Output the (x, y) coordinate of the center of the cell containing the given text.  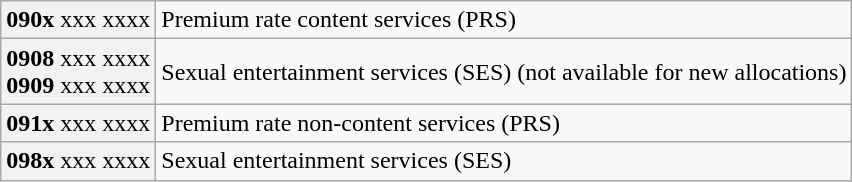
Sexual entertainment services (SES) (not available for new allocations) (504, 72)
098x xxx xxxx (78, 161)
0908 xxx xxxx0909 xxx xxxx (78, 72)
Premium rate content services (PRS) (504, 20)
Premium rate non-content services (PRS) (504, 123)
090x xxx xxxx (78, 20)
Sexual entertainment services (SES) (504, 161)
091x xxx xxxx (78, 123)
